Capture the cell that displays the provided text and extract its (x, y) central coordinate. 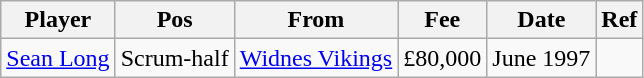
Fee (442, 20)
Ref (620, 20)
From (316, 20)
June 1997 (542, 58)
Sean Long (58, 58)
Scrum-half (174, 58)
Widnes Vikings (316, 58)
£80,000 (442, 58)
Player (58, 20)
Date (542, 20)
Pos (174, 20)
